Determine the [X, Y] coordinate at the center of the cell enclosing the given text.  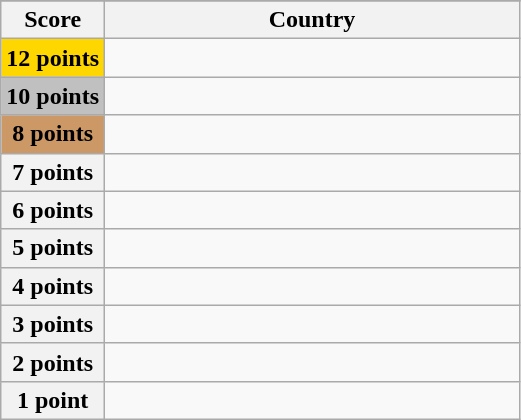
6 points [53, 210]
10 points [53, 96]
4 points [53, 286]
Country [312, 20]
8 points [53, 134]
3 points [53, 324]
12 points [53, 58]
2 points [53, 362]
1 point [53, 400]
7 points [53, 172]
Score [53, 20]
5 points [53, 248]
